Output the (X, Y) coordinate of the center of the cell containing the given text.  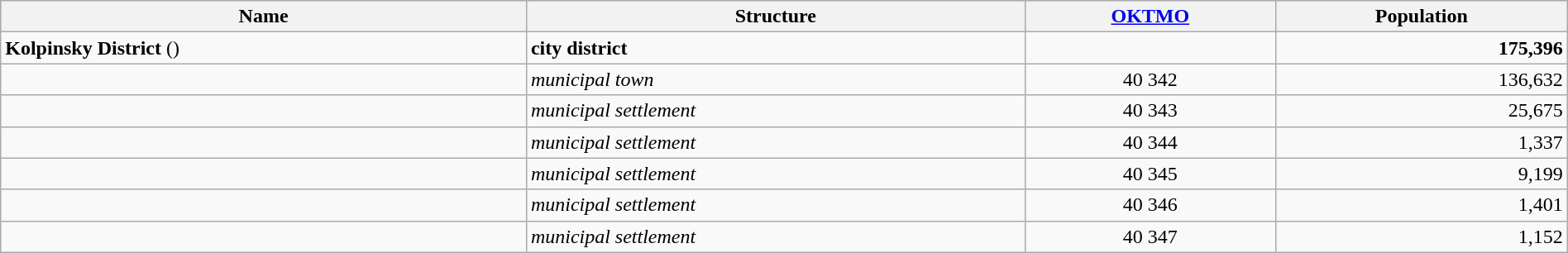
9,199 (1421, 174)
40 342 (1150, 79)
1,401 (1421, 205)
1,337 (1421, 142)
40 343 (1150, 111)
city district (776, 48)
Kolpinsky District () (264, 48)
40 346 (1150, 205)
40 344 (1150, 142)
40 345 (1150, 174)
136,632 (1421, 79)
1,152 (1421, 236)
Structure (776, 17)
Population (1421, 17)
175,396 (1421, 48)
Name (264, 17)
40 347 (1150, 236)
municipal town (776, 79)
25,675 (1421, 111)
OKTMO (1150, 17)
